Return the (x, y) coordinate for the center point of the cell that contains the specified text.  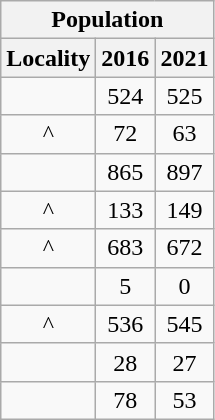
2021 (184, 58)
2016 (126, 58)
672 (184, 248)
27 (184, 362)
5 (126, 286)
524 (126, 96)
53 (184, 400)
78 (126, 400)
63 (184, 134)
897 (184, 172)
536 (126, 324)
525 (184, 96)
149 (184, 210)
Population (108, 20)
683 (126, 248)
865 (126, 172)
28 (126, 362)
72 (126, 134)
Locality (48, 58)
133 (126, 210)
545 (184, 324)
0 (184, 286)
